Capture the cell that displays the provided text and extract its [x, y] central coordinate. 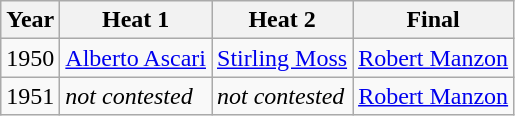
Heat 2 [282, 20]
Final [434, 20]
Year [30, 20]
Stirling Moss [282, 58]
1951 [30, 96]
1950 [30, 58]
Alberto Ascari [136, 58]
Heat 1 [136, 20]
